From the cell containing the given text, extract its center point as (X, Y) coordinate. 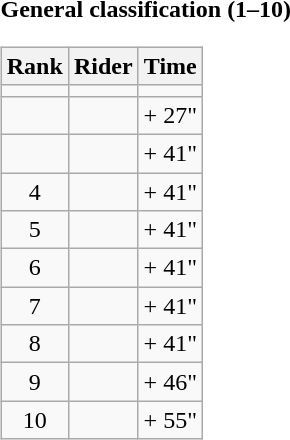
4 (34, 191)
6 (34, 268)
7 (34, 306)
10 (34, 420)
8 (34, 344)
9 (34, 382)
Rider (103, 66)
+ 27" (170, 115)
+ 55" (170, 420)
5 (34, 230)
+ 46" (170, 382)
Time (170, 66)
Rank (34, 66)
